Find where the given text appears and provide that cell's center as [X, Y] coordinate. 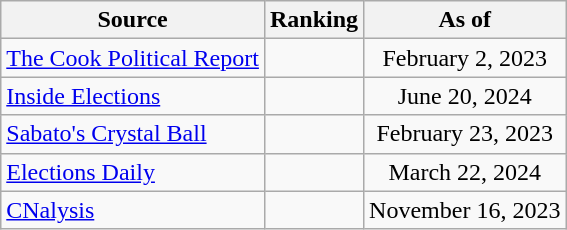
February 23, 2023 [465, 134]
As of [465, 20]
November 16, 2023 [465, 210]
Ranking [314, 20]
Sabato's Crystal Ball [133, 134]
Source [133, 20]
Inside Elections [133, 96]
February 2, 2023 [465, 58]
June 20, 2024 [465, 96]
March 22, 2024 [465, 172]
Elections Daily [133, 172]
CNalysis [133, 210]
The Cook Political Report [133, 58]
